Capture the cell that displays the provided text and extract its (x, y) central coordinate. 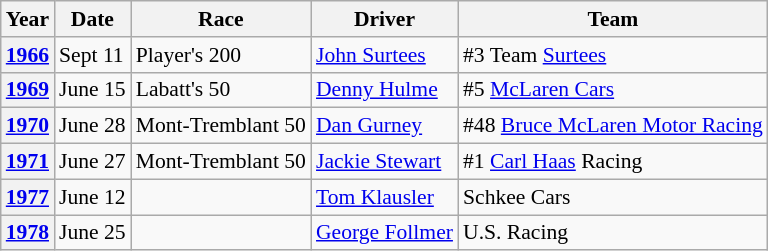
#5 McLaren Cars (613, 90)
June 27 (92, 162)
June 28 (92, 126)
Team (613, 19)
U.S. Racing (613, 233)
#1 Carl Haas Racing (613, 162)
1970 (28, 126)
John Surtees (384, 55)
June 25 (92, 233)
Labatt's 50 (221, 90)
1971 (28, 162)
Tom Klausler (384, 197)
Race (221, 19)
George Follmer (384, 233)
Driver (384, 19)
1966 (28, 55)
1969 (28, 90)
Schkee Cars (613, 197)
Sept 11 (92, 55)
1978 (28, 233)
Date (92, 19)
Jackie Stewart (384, 162)
Denny Hulme (384, 90)
1977 (28, 197)
June 12 (92, 197)
Year (28, 19)
#3 Team Surtees (613, 55)
#48 Bruce McLaren Motor Racing (613, 126)
Dan Gurney (384, 126)
June 15 (92, 90)
Player's 200 (221, 55)
